Return (X, Y) of the center of cell containing provided text 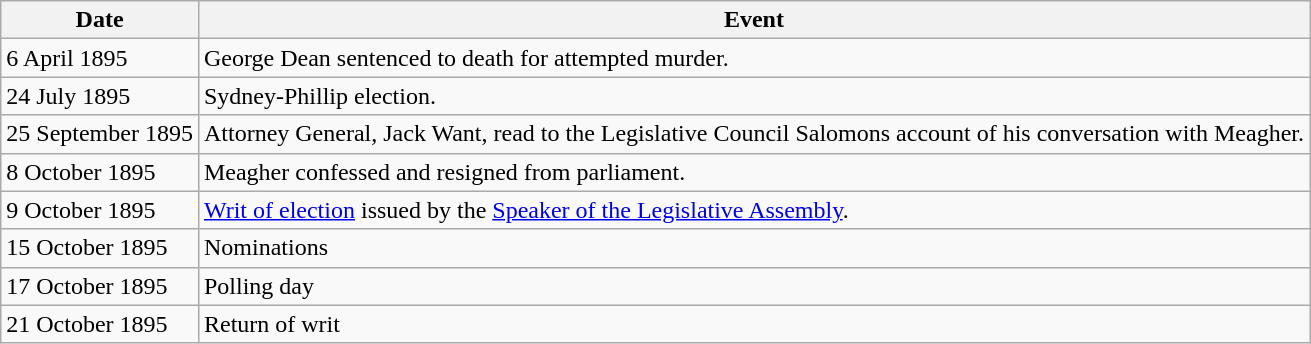
Event (754, 20)
24 July 1895 (100, 96)
George Dean sentenced to death for attempted murder. (754, 58)
25 September 1895 (100, 134)
Date (100, 20)
Meagher confessed and resigned from parliament. (754, 172)
Nominations (754, 248)
8 October 1895 (100, 172)
Return of writ (754, 324)
21 October 1895 (100, 324)
9 October 1895 (100, 210)
6 April 1895 (100, 58)
Writ of election issued by the Speaker of the Legislative Assembly. (754, 210)
17 October 1895 (100, 286)
15 October 1895 (100, 248)
Sydney-Phillip election. (754, 96)
Polling day (754, 286)
Attorney General, Jack Want, read to the Legislative Council Salomons account of his conversation with Meagher. (754, 134)
